From the cell containing the given text, extract its center point as (x, y) coordinate. 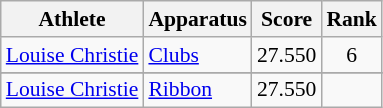
Athlete (72, 19)
Ribbon (197, 90)
6 (352, 55)
Clubs (197, 55)
Score (286, 19)
Apparatus (197, 19)
Rank (352, 19)
